Capture the cell that displays the provided text and extract its [X, Y] central coordinate. 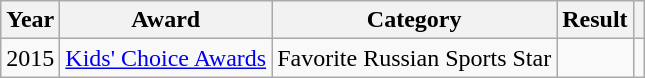
Category [414, 20]
2015 [30, 58]
Award [166, 20]
Year [30, 20]
Result [595, 20]
Kids' Choice Awards [166, 58]
Favorite Russian Sports Star [414, 58]
